Extract the [X, Y] coordinate from the center of the cell holding the provided text.  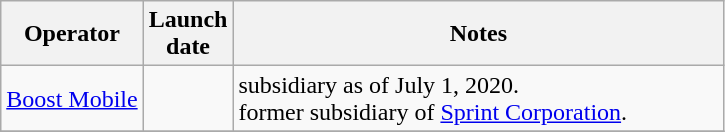
Notes [478, 34]
Operator [72, 34]
Boost Mobile [72, 98]
Launchdate [188, 34]
subsidiary as of July 1, 2020.former subsidiary of Sprint Corporation. [478, 98]
